Locate the cell with the specified text and output its (x, y) center coordinate. 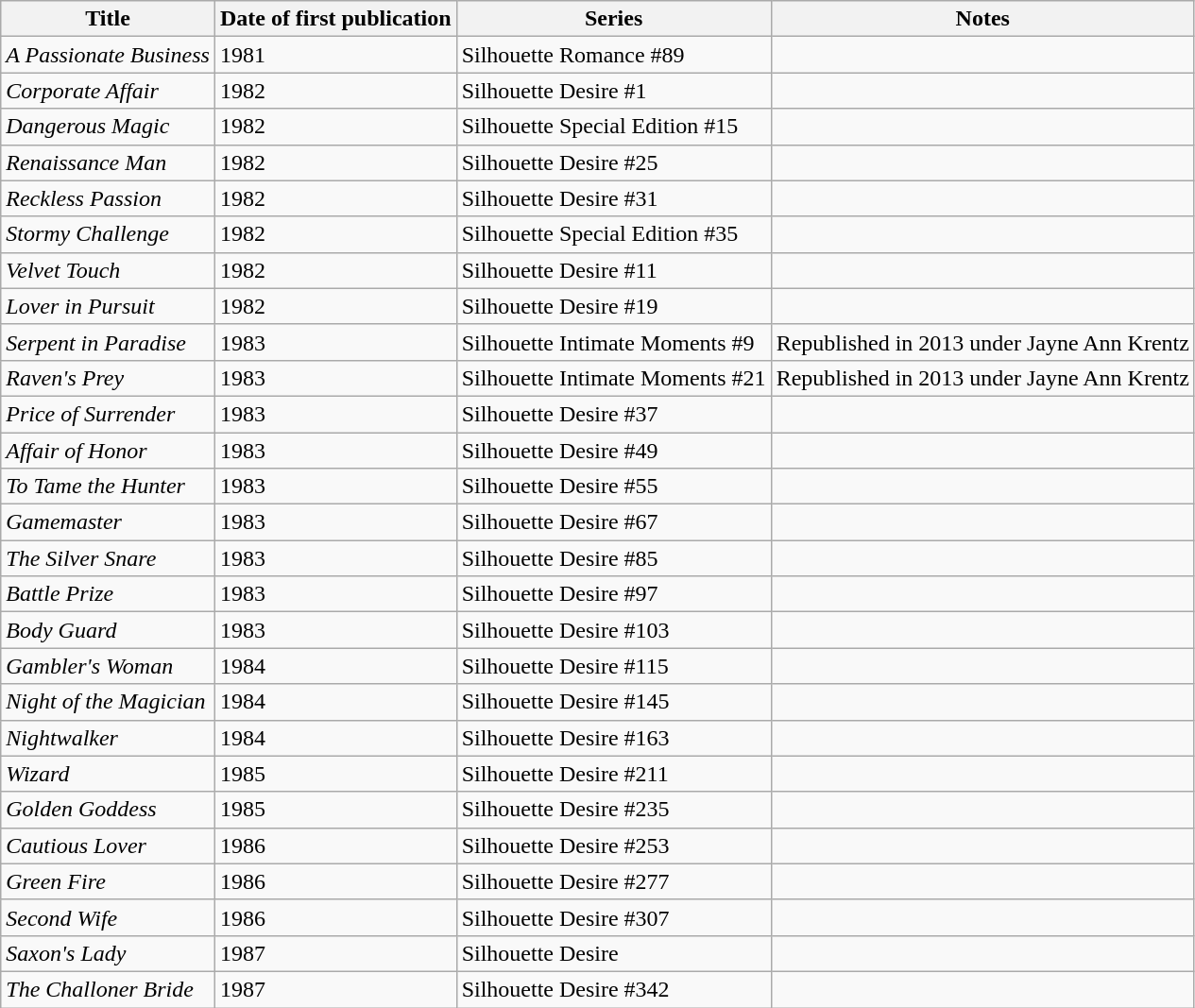
A Passionate Business (108, 55)
Nightwalker (108, 738)
Silhouette Intimate Moments #21 (614, 378)
Silhouette Special Edition #35 (614, 234)
Silhouette Desire #211 (614, 774)
Velvet Touch (108, 270)
Golden Goddess (108, 810)
Dangerous Magic (108, 127)
Corporate Affair (108, 91)
Gamemaster (108, 522)
Silhouette Desire #49 (614, 451)
Reckless Passion (108, 198)
Night of the Magician (108, 702)
Silhouette Desire #163 (614, 738)
To Tame the Hunter (108, 487)
Cautious Lover (108, 846)
Renaissance Man (108, 162)
Silhouette Desire #19 (614, 306)
Silhouette Desire #235 (614, 810)
Silhouette Desire #103 (614, 630)
Saxon's Lady (108, 953)
Price of Surrender (108, 414)
Series (614, 19)
Second Wife (108, 917)
Date of first publication (335, 19)
Silhouette Desire #11 (614, 270)
The Challoner Bride (108, 989)
Silhouette Desire #31 (614, 198)
Silhouette Desire #277 (614, 881)
Silhouette Desire #307 (614, 917)
Silhouette Intimate Moments #9 (614, 342)
Battle Prize (108, 594)
Silhouette Desire #115 (614, 666)
Silhouette Desire #25 (614, 162)
Silhouette Desire #342 (614, 989)
Silhouette Desire #145 (614, 702)
Silhouette Desire #85 (614, 558)
The Silver Snare (108, 558)
Stormy Challenge (108, 234)
Raven's Prey (108, 378)
Silhouette Desire #253 (614, 846)
Gambler's Woman (108, 666)
Lover in Pursuit (108, 306)
Silhouette Desire (614, 953)
Green Fire (108, 881)
Silhouette Romance #89 (614, 55)
Silhouette Desire #97 (614, 594)
Notes (982, 19)
Silhouette Desire #1 (614, 91)
Silhouette Desire #55 (614, 487)
Serpent in Paradise (108, 342)
1981 (335, 55)
Body Guard (108, 630)
Silhouette Special Edition #15 (614, 127)
Silhouette Desire #37 (614, 414)
Affair of Honor (108, 451)
Wizard (108, 774)
Silhouette Desire #67 (614, 522)
Title (108, 19)
